Return the [X, Y] coordinate for the center point of the cell that contains the specified text.  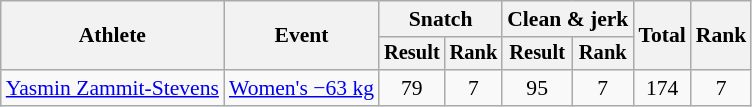
Clean & jerk [568, 19]
Yasmin Zammit-Stevens [112, 88]
Event [302, 36]
174 [662, 88]
Athlete [112, 36]
79 [412, 88]
Total [662, 36]
Women's −63 kg [302, 88]
95 [537, 88]
Snatch [440, 19]
